Find where the given text appears and provide that cell's center as [X, Y] coordinate. 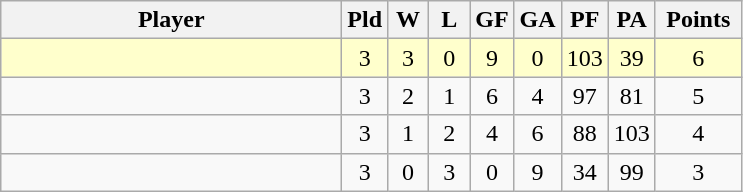
88 [584, 134]
Points [698, 20]
99 [632, 172]
Pld [365, 20]
81 [632, 96]
GF [492, 20]
5 [698, 96]
PA [632, 20]
GA [538, 20]
PF [584, 20]
97 [584, 96]
L [450, 20]
W [408, 20]
34 [584, 172]
Player [172, 20]
39 [632, 58]
